Find where the given text appears and provide that cell's center as [x, y] coordinate. 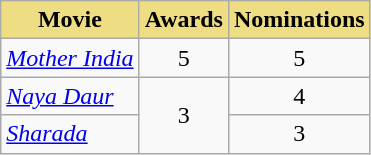
Mother India [70, 58]
Sharada [70, 134]
Naya Daur [70, 96]
Nominations [299, 20]
Awards [184, 20]
Movie [70, 20]
4 [299, 96]
